Identify which cell holds the provided text, then report its (X, Y) central coordinate. 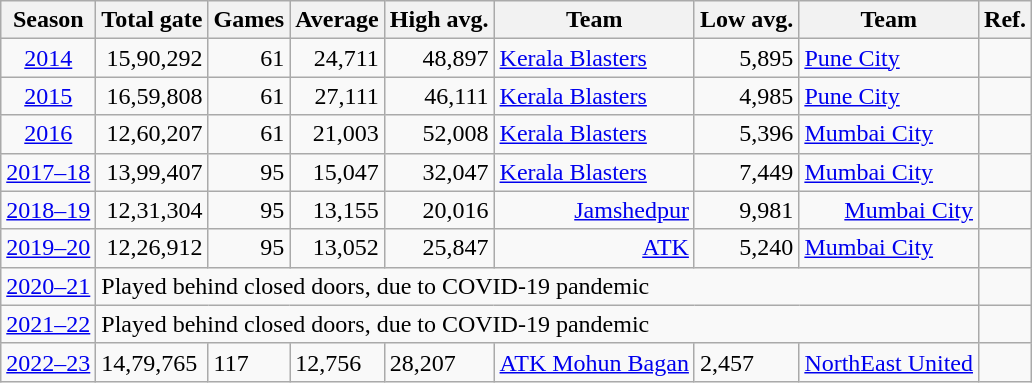
9,981 (746, 210)
2014 (48, 58)
12,31,304 (152, 210)
2015 (48, 96)
4,985 (746, 96)
52,008 (439, 134)
20,016 (439, 210)
Average (338, 20)
117 (249, 362)
24,711 (338, 58)
15,047 (338, 172)
13,155 (338, 210)
5,396 (746, 134)
2017–18 (48, 172)
46,111 (439, 96)
2018–19 (48, 210)
NorthEast United (889, 362)
Season (48, 20)
Games (249, 20)
7,449 (746, 172)
ATK Mohun Bagan (594, 362)
16,59,808 (152, 96)
Low avg. (746, 20)
Total gate (152, 20)
12,26,912 (152, 248)
25,847 (439, 248)
Ref. (1006, 20)
32,047 (439, 172)
2022–23 (48, 362)
Jamshedpur (594, 210)
48,897 (439, 58)
2020–21 (48, 286)
13,052 (338, 248)
28,207 (439, 362)
2019–20 (48, 248)
2021–22 (48, 324)
13,99,407 (152, 172)
27,111 (338, 96)
21,003 (338, 134)
High avg. (439, 20)
2,457 (746, 362)
12,60,207 (152, 134)
14,79,765 (152, 362)
12,756 (338, 362)
ATK (594, 248)
5,240 (746, 248)
2016 (48, 134)
15,90,292 (152, 58)
5,895 (746, 58)
